Detect which cell encompasses the target text, then output its (x, y) center coordinate. 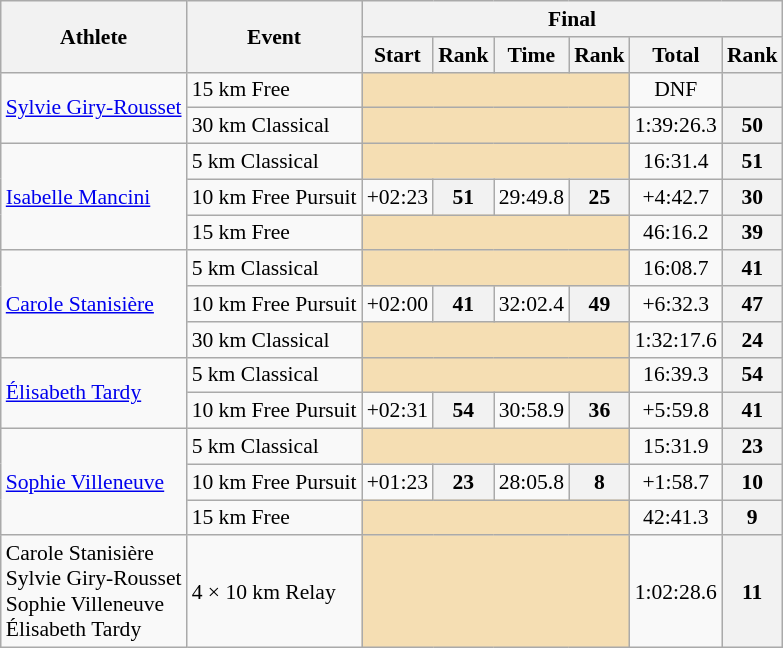
1:32:17.6 (676, 340)
47 (752, 304)
4 × 10 km Relay (274, 592)
16:31.4 (676, 162)
42:41.3 (676, 518)
9 (752, 518)
Isabelle Mancini (94, 198)
49 (600, 304)
46:16.2 (676, 233)
15:31.9 (676, 447)
29:49.8 (532, 197)
25 (600, 197)
+4:42.7 (676, 197)
+02:31 (398, 411)
Time (532, 55)
50 (752, 126)
DNF (676, 90)
Event (274, 36)
+02:00 (398, 304)
+6:32.3 (676, 304)
1:02:28.6 (676, 592)
Sylvie Giry-Rousset (94, 108)
Carole Stanisière (94, 304)
+01:23 (398, 482)
8 (600, 482)
Athlete (94, 36)
11 (752, 592)
16:08.7 (676, 269)
+5:59.8 (676, 411)
30 (752, 197)
Start (398, 55)
+02:23 (398, 197)
16:39.3 (676, 375)
30:58.9 (532, 411)
Sophie Villeneuve (94, 482)
Total (676, 55)
Final (572, 19)
1:39:26.3 (676, 126)
Carole StanisièreSylvie Giry-RoussetSophie VilleneuveÉlisabeth Tardy (94, 592)
24 (752, 340)
Élisabeth Tardy (94, 392)
10 (752, 482)
32:02.4 (532, 304)
36 (600, 411)
+1:58.7 (676, 482)
39 (752, 233)
28:05.8 (532, 482)
